Locate the cell with the specified text and output its (X, Y) center coordinate. 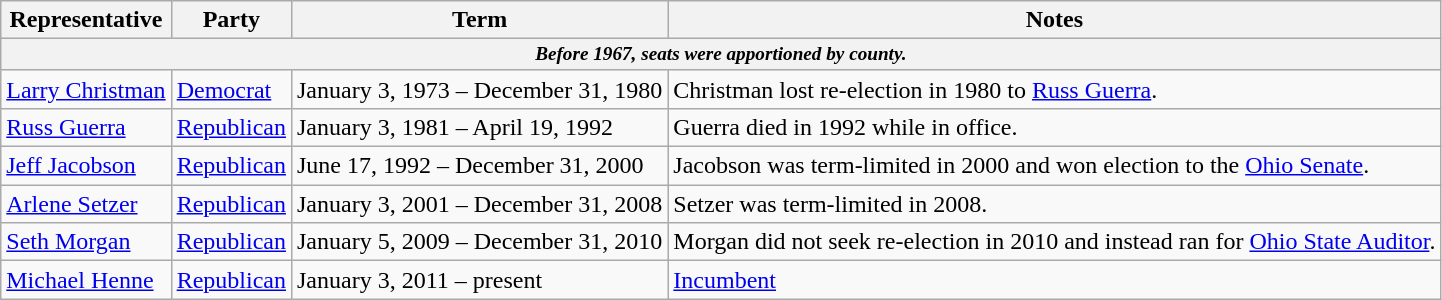
June 17, 1992 – December 31, 2000 (479, 166)
Larry Christman (86, 89)
Seth Morgan (86, 242)
Jeff Jacobson (86, 166)
January 3, 1973 – December 31, 1980 (479, 89)
Incumbent (1054, 280)
Russ Guerra (86, 128)
Jacobson was term-limited in 2000 and won election to the Ohio Senate. (1054, 166)
January 5, 2009 – December 31, 2010 (479, 242)
January 3, 1981 – April 19, 1992 (479, 128)
Before 1967, seats were apportioned by county. (721, 55)
Arlene Setzer (86, 204)
Notes (1054, 20)
Party (231, 20)
Morgan did not seek re-election in 2010 and instead ran for Ohio State Auditor. (1054, 242)
Term (479, 20)
Christman lost re-election in 1980 to Russ Guerra. (1054, 89)
Guerra died in 1992 while in office. (1054, 128)
Democrat (231, 89)
January 3, 2011 – present (479, 280)
Setzer was term-limited in 2008. (1054, 204)
Representative (86, 20)
Michael Henne (86, 280)
January 3, 2001 – December 31, 2008 (479, 204)
